Provide the [x, y] coordinate of the cell's center where the given text is located.  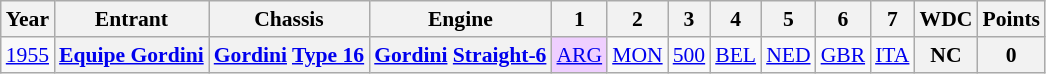
5 [788, 19]
1955 [28, 55]
MON [638, 55]
GBR [844, 55]
Chassis [289, 19]
Equipe Gordini [132, 55]
NED [788, 55]
6 [844, 19]
Year [28, 19]
1 [579, 19]
Engine [460, 19]
ITA [892, 55]
ARG [579, 55]
7 [892, 19]
3 [690, 19]
0 [1011, 55]
Gordini Straight-6 [460, 55]
NC [946, 55]
BEL [736, 55]
WDC [946, 19]
2 [638, 19]
4 [736, 19]
500 [690, 55]
Points [1011, 19]
Entrant [132, 19]
Gordini Type 16 [289, 55]
